Pinpoint the cell where the given text exists, returning its (X, Y) midpoint coordinate. 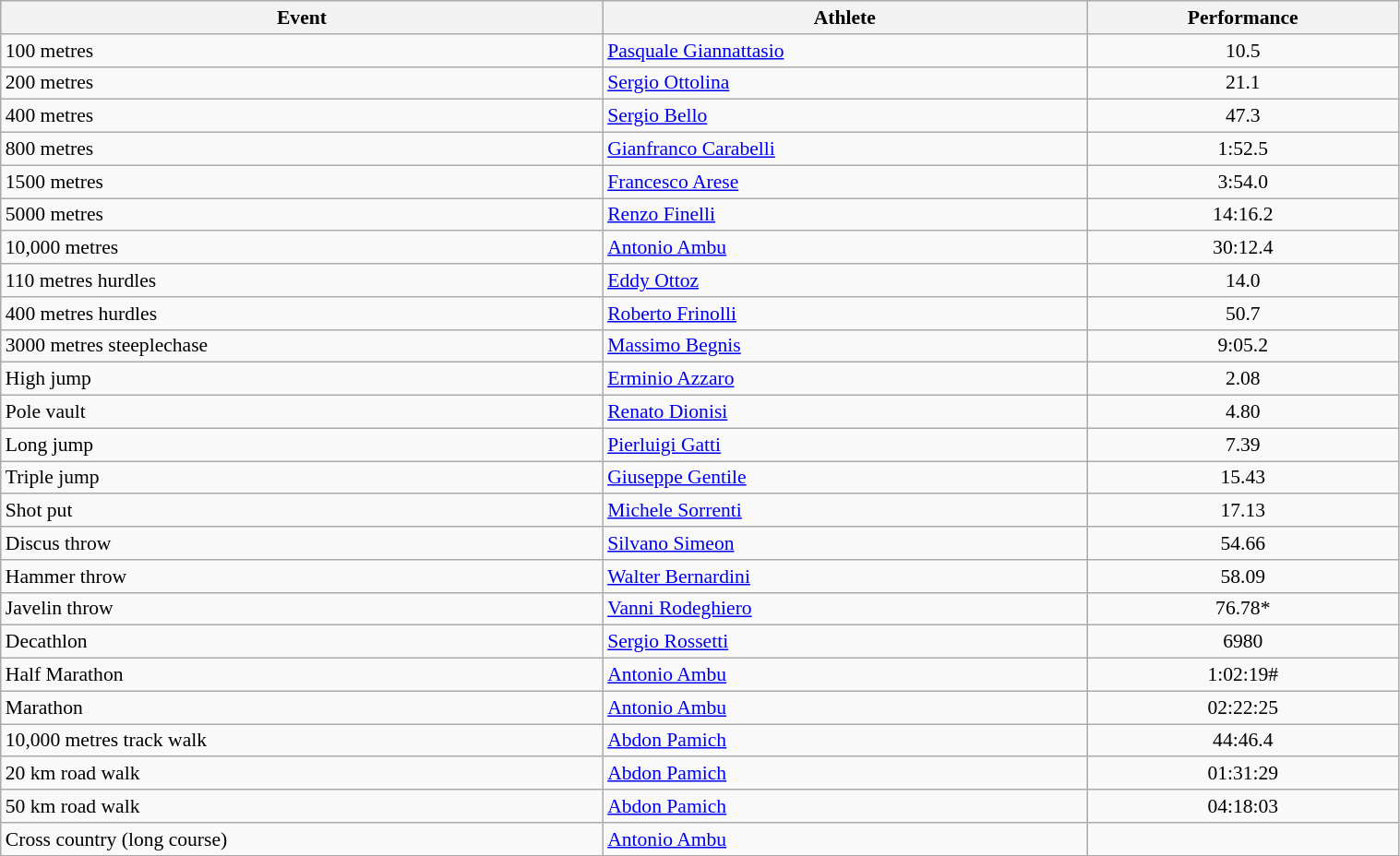
54.66 (1244, 543)
10,000 metres track walk (302, 741)
Shot put (302, 511)
Performance (1244, 18)
Vanni Rodeghiero (844, 609)
3:54.0 (1244, 182)
47.3 (1244, 116)
400 metres hurdles (302, 314)
15.43 (1244, 478)
10.5 (1244, 51)
14.0 (1244, 280)
Triple jump (302, 478)
Massimo Begnis (844, 346)
Sergio Ottolina (844, 83)
High jump (302, 379)
50.7 (1244, 314)
02:22:25 (1244, 707)
800 metres (302, 149)
20 km road walk (302, 774)
Hammer throw (302, 577)
1:52.5 (1244, 149)
Francesco Arese (844, 182)
Pierluigi Gatti (844, 445)
2.08 (1244, 379)
5000 metres (302, 215)
Michele Sorrenti (844, 511)
Pasquale Giannattasio (844, 51)
Walter Bernardini (844, 577)
Javelin throw (302, 609)
Renzo Finelli (844, 215)
3000 metres steeplechase (302, 346)
Eddy Ottoz (844, 280)
17.13 (1244, 511)
21.1 (1244, 83)
Gianfranco Carabelli (844, 149)
Sergio Rossetti (844, 642)
Cross country (long course) (302, 839)
6980 (1244, 642)
Renato Dionisi (844, 412)
50 km road walk (302, 806)
Decathlon (302, 642)
Pole vault (302, 412)
1:02:19# (1244, 675)
30:12.4 (1244, 248)
Discus throw (302, 543)
400 metres (302, 116)
7.39 (1244, 445)
Half Marathon (302, 675)
4.80 (1244, 412)
Athlete (844, 18)
01:31:29 (1244, 774)
76.78* (1244, 609)
Erminio Azzaro (844, 379)
14:16.2 (1244, 215)
Event (302, 18)
9:05.2 (1244, 346)
100 metres (302, 51)
1500 metres (302, 182)
200 metres (302, 83)
58.09 (1244, 577)
Marathon (302, 707)
10,000 metres (302, 248)
04:18:03 (1244, 806)
44:46.4 (1244, 741)
Roberto Frinolli (844, 314)
Giuseppe Gentile (844, 478)
Long jump (302, 445)
Sergio Bello (844, 116)
110 metres hurdles (302, 280)
Silvano Simeon (844, 543)
